Capture the cell that displays the provided text and extract its (x, y) central coordinate. 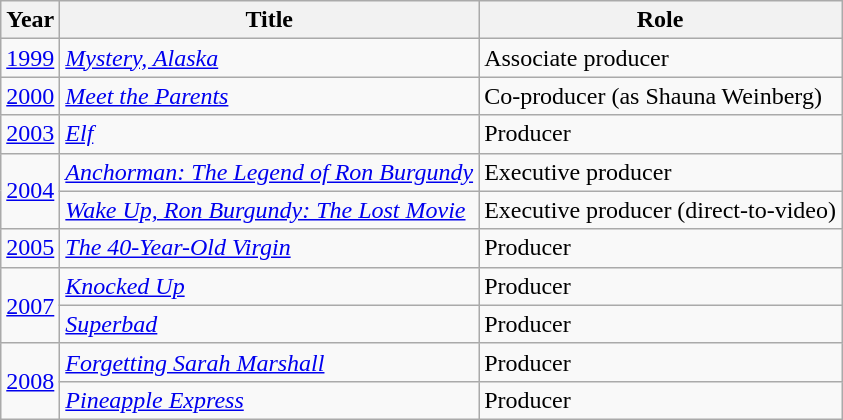
Title (270, 20)
Knocked Up (270, 286)
Wake Up, Ron Burgundy: The Lost Movie (270, 210)
Associate producer (660, 58)
2005 (30, 248)
Co-producer (as Shauna Weinberg) (660, 96)
Executive producer (direct-to-video) (660, 210)
Executive producer (660, 172)
Pineapple Express (270, 400)
Role (660, 20)
The 40-Year-Old Virgin (270, 248)
Superbad (270, 324)
2003 (30, 134)
2008 (30, 381)
Anchorman: The Legend of Ron Burgundy (270, 172)
Elf (270, 134)
1999 (30, 58)
Year (30, 20)
Mystery, Alaska (270, 58)
2007 (30, 305)
2004 (30, 191)
Forgetting Sarah Marshall (270, 362)
2000 (30, 96)
Meet the Parents (270, 96)
